Search for the cell housing the specified text and yield its [X, Y] center coordinate. 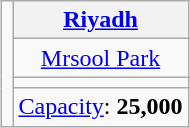
Capacity: 25,000 [100, 107]
Mrsool Park [100, 58]
Riyadh [100, 20]
